Return the [x, y] coordinate for the center point of the cell that contains the specified text.  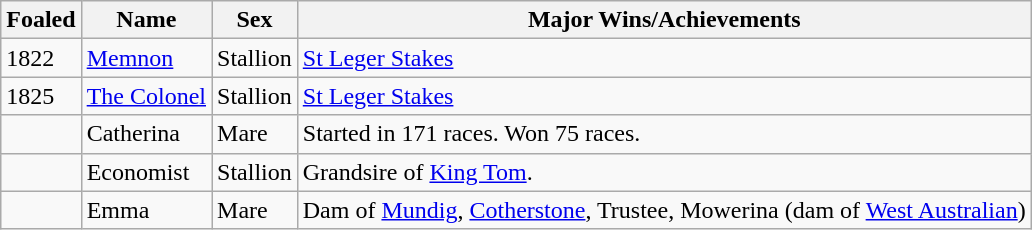
Emma [146, 210]
Catherina [146, 134]
1822 [41, 58]
The Colonel [146, 96]
Foaled [41, 20]
Economist [146, 172]
Major Wins/Achievements [664, 20]
Sex [255, 20]
Grandsire of King Tom. [664, 172]
Memnon [146, 58]
Name [146, 20]
1825 [41, 96]
Started in 171 races. Won 75 races. [664, 134]
Dam of Mundig, Cotherstone, Trustee, Mowerina (dam of West Australian) [664, 210]
